Identify which cell holds the provided text, then report its [x, y] central coordinate. 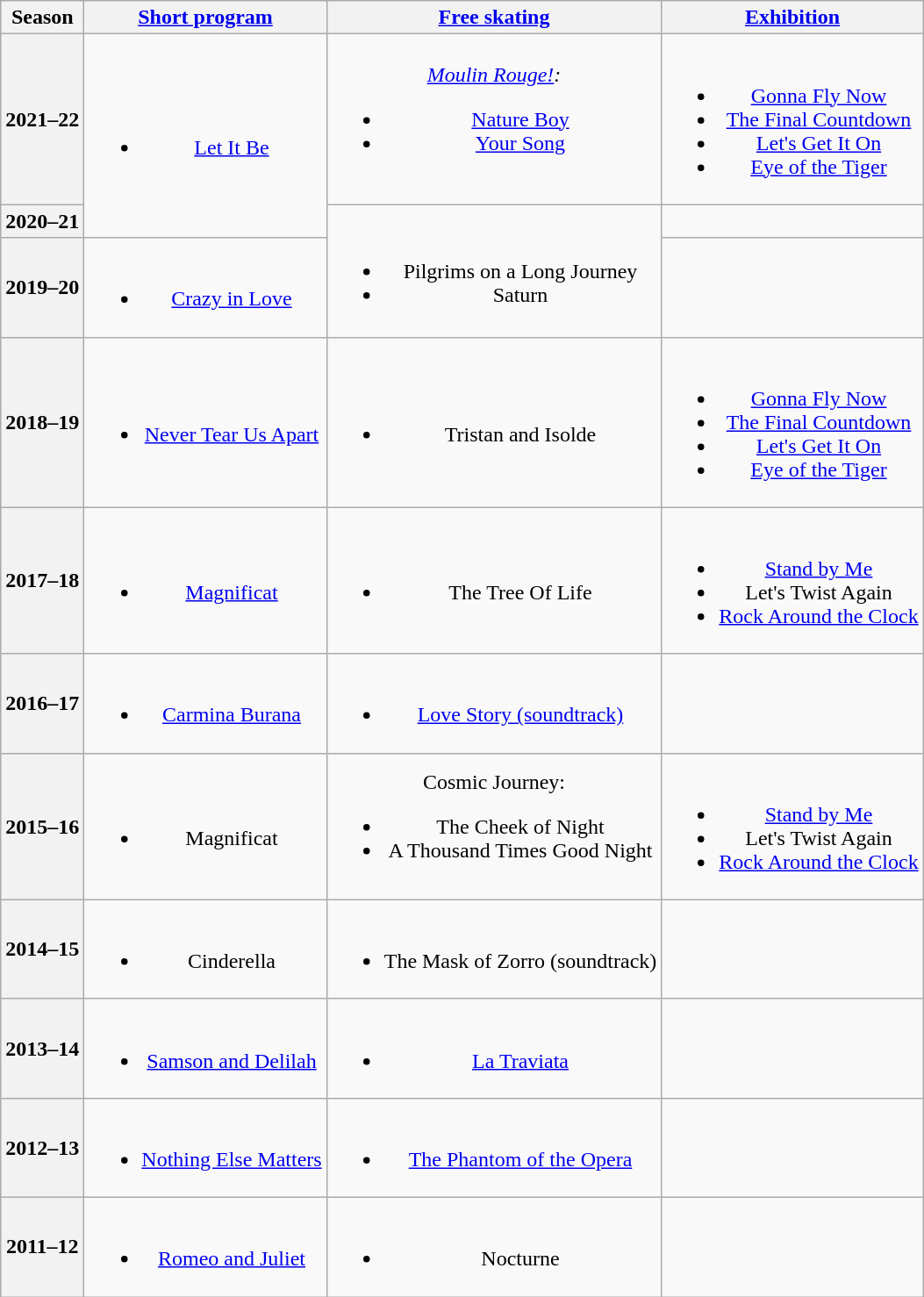
Tristan and Isolde [494, 422]
Samson and Delilah [205, 1048]
2011–12 [42, 1246]
2016–17 [42, 704]
2017–18 [42, 581]
Free skating [494, 18]
The Mask of Zorro (soundtrack) [494, 949]
La Traviata [494, 1048]
Short program [205, 18]
Never Tear Us Apart [205, 422]
Nothing Else Matters [205, 1148]
Let It Be [205, 136]
Cosmic Journey:The Cheek of NightA Thousand Times Good Night [494, 827]
2012–13 [42, 1148]
The Tree Of Life [494, 581]
2020–21 [42, 221]
2014–15 [42, 949]
2019–20 [42, 288]
Crazy in Love [205, 288]
Moulin Rouge!:Nature Boy Your Song [494, 119]
Pilgrims on a Long Journey Saturn [494, 270]
2018–19 [42, 422]
Season [42, 18]
Cinderella [205, 949]
Love Story (soundtrack) [494, 704]
Exhibition [792, 18]
2013–14 [42, 1048]
The Phantom of the Opera [494, 1148]
Romeo and Juliet [205, 1246]
2015–16 [42, 827]
Carmina Burana [205, 704]
Nocturne [494, 1246]
2021–22 [42, 119]
